Determine the (X, Y) coordinate at the center of the cell enclosing the given text.  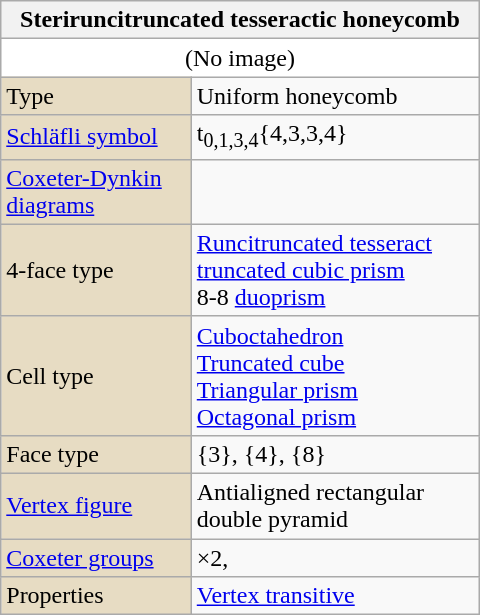
Schläfli symbol (96, 137)
{3}, {4}, {8} (335, 454)
Antialigned rectangular double pyramid (335, 506)
Uniform honeycomb (335, 96)
(No image) (240, 58)
Cell type (96, 376)
t0,1,3,4{4,3,3,4} (335, 137)
Properties (96, 596)
×2, (335, 558)
Type (96, 96)
Vertex figure (96, 506)
4-face type (96, 270)
Cuboctahedron Truncated cube Triangular prism Octagonal prism (335, 376)
Steriruncitruncated tesseractic honeycomb (240, 20)
Coxeter-Dynkin diagrams (96, 192)
Runcitruncated tesseract truncated cubic prism 8-8 duoprism (335, 270)
Vertex transitive (335, 596)
Face type (96, 454)
Coxeter groups (96, 558)
